Scan for the cell matching the given text and deliver its [x, y] coordinate at center. 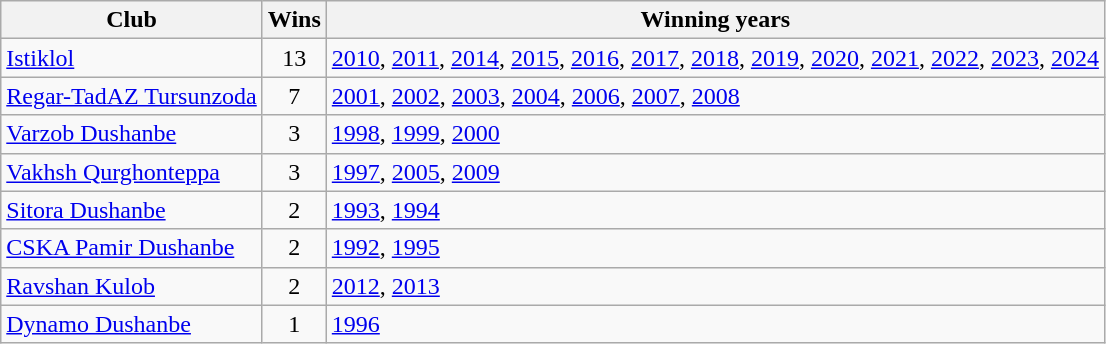
Varzob Dushanbe [132, 134]
Club [132, 20]
13 [294, 58]
2010, 2011, 2014, 2015, 2016, 2017, 2018, 2019, 2020, 2021, 2022, 2023, 2024 [715, 58]
1998, 1999, 2000 [715, 134]
Wins [294, 20]
CSKA Pamir Dushanbe [132, 248]
1996 [715, 324]
Dynamo Dushanbe [132, 324]
7 [294, 96]
Vakhsh Qurghonteppa [132, 172]
Istiklol [132, 58]
Sitora Dushanbe [132, 210]
2001, 2002, 2003, 2004, 2006, 2007, 2008 [715, 96]
Winning years [715, 20]
2012, 2013 [715, 286]
1997, 2005, 2009 [715, 172]
Regar-TadAZ Tursunzoda [132, 96]
1993, 1994 [715, 210]
1992, 1995 [715, 248]
1 [294, 324]
Ravshan Kulob [132, 286]
